Search for the cell housing the specified text and yield its [x, y] center coordinate. 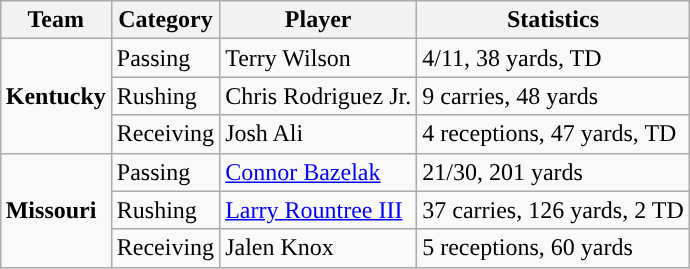
Kentucky [56, 96]
Missouri [56, 210]
Terry Wilson [318, 58]
Josh Ali [318, 134]
Player [318, 20]
Chris Rodriguez Jr. [318, 96]
4 receptions, 47 yards, TD [554, 134]
Statistics [554, 20]
21/30, 201 yards [554, 172]
9 carries, 48 yards [554, 96]
Team [56, 20]
Jalen Knox [318, 248]
4/11, 38 yards, TD [554, 58]
5 receptions, 60 yards [554, 248]
Category [165, 20]
Larry Rountree III [318, 210]
Connor Bazelak [318, 172]
37 carries, 126 yards, 2 TD [554, 210]
